Determine the (x, y) coordinate at the center of the cell enclosing the given text.  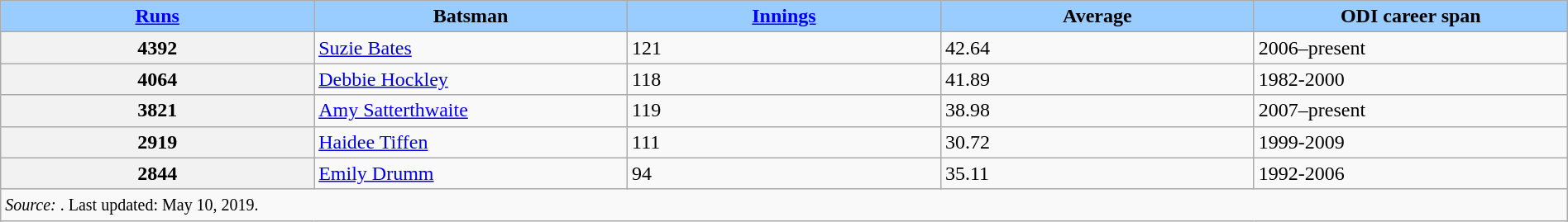
Runs (157, 17)
38.98 (1097, 111)
Average (1097, 17)
Emily Drumm (471, 173)
Innings (784, 17)
ODI career span (1411, 17)
Source: . Last updated: May 10, 2019. (784, 205)
2006–present (1411, 48)
Haidee Tiffen (471, 142)
111 (784, 142)
30.72 (1097, 142)
4392 (157, 48)
42.64 (1097, 48)
1992-2006 (1411, 173)
1999-2009 (1411, 142)
Batsman (471, 17)
Debbie Hockley (471, 79)
2844 (157, 173)
121 (784, 48)
2919 (157, 142)
4064 (157, 79)
94 (784, 173)
2007–present (1411, 111)
3821 (157, 111)
Suzie Bates (471, 48)
35.11 (1097, 173)
119 (784, 111)
1982-2000 (1411, 79)
Amy Satterthwaite (471, 111)
118 (784, 79)
41.89 (1097, 79)
